Return the (X, Y) coordinate for the center point of the cell that contains the specified text.  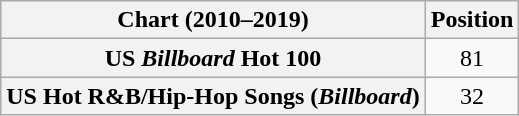
81 (472, 58)
32 (472, 96)
Position (472, 20)
US Hot R&B/Hip-Hop Songs (Billboard) (213, 96)
US Billboard Hot 100 (213, 58)
Chart (2010–2019) (213, 20)
